Search for the cell housing the specified text and yield its (X, Y) center coordinate. 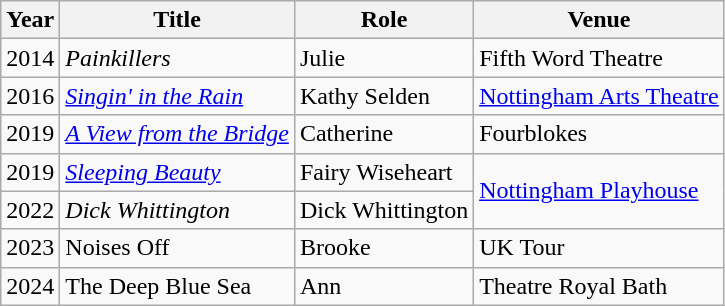
Kathy Selden (384, 96)
2024 (30, 286)
Year (30, 20)
Brooke (384, 248)
Role (384, 20)
Title (178, 20)
Venue (600, 20)
Nottingham Playhouse (600, 191)
2022 (30, 210)
UK Tour (600, 248)
Fourblokes (600, 134)
Catherine (384, 134)
2023 (30, 248)
Fairy Wiseheart (384, 172)
Painkillers (178, 58)
The Deep Blue Sea (178, 286)
Theatre Royal Bath (600, 286)
Sleeping Beauty (178, 172)
Fifth Word Theatre (600, 58)
Julie (384, 58)
2016 (30, 96)
Singin' in the Rain (178, 96)
2014 (30, 58)
Ann (384, 286)
Nottingham Arts Theatre (600, 96)
A View from the Bridge (178, 134)
Noises Off (178, 248)
